Capture the cell that displays the provided text and extract its [x, y] central coordinate. 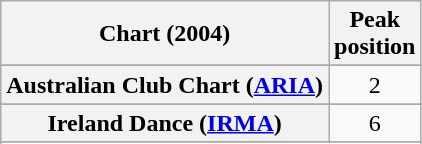
Ireland Dance (IRMA) [165, 123]
Australian Club Chart (ARIA) [165, 85]
2 [374, 85]
6 [374, 123]
Peakposition [374, 34]
Chart (2004) [165, 34]
